For the text-containing cell, return its midpoint in [X, Y] coordinate format. 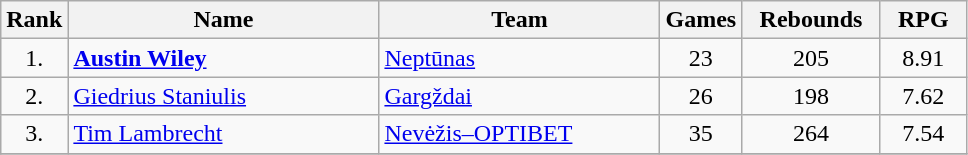
8.91 [923, 58]
Rank [34, 20]
7.54 [923, 134]
7.62 [923, 96]
35 [701, 134]
Gargždai [520, 96]
264 [812, 134]
Giedrius Staniulis [224, 96]
Tim Lambrecht [224, 134]
1. [34, 58]
2. [34, 96]
Neptūnas [520, 58]
Team [520, 20]
Rebounds [812, 20]
RPG [923, 20]
Austin Wiley [224, 58]
198 [812, 96]
23 [701, 58]
3. [34, 134]
Nevėžis–OPTIBET [520, 134]
26 [701, 96]
Name [224, 20]
205 [812, 58]
Games [701, 20]
